Provide the [x, y] coordinate of the cell's center where the given text is located.  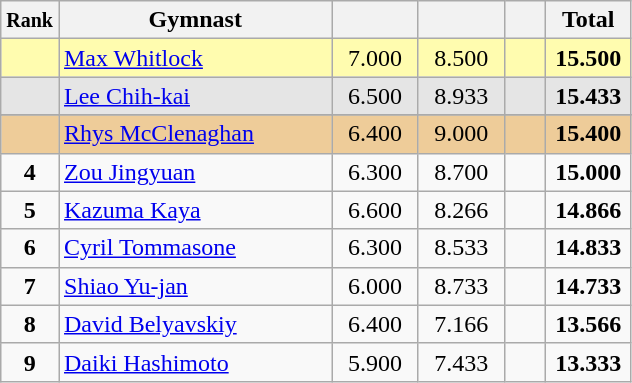
8 [30, 324]
15.433 [588, 96]
Zou Jingyuan [195, 172]
8.933 [461, 96]
15.400 [588, 134]
9.000 [461, 134]
6.600 [375, 210]
Daiki Hashimoto [195, 362]
5.900 [375, 362]
4 [30, 172]
8.266 [461, 210]
8.533 [461, 248]
Lee Chih-kai [195, 96]
14.833 [588, 248]
Gymnast [195, 20]
7.433 [461, 362]
13.566 [588, 324]
14.733 [588, 286]
8.733 [461, 286]
5 [30, 210]
7.166 [461, 324]
8.700 [461, 172]
14.866 [588, 210]
Max Whitlock [195, 58]
15.500 [588, 58]
6.500 [375, 96]
Total [588, 20]
Rank [30, 20]
David Belyavskiy [195, 324]
6 [30, 248]
Shiao Yu-jan [195, 286]
7 [30, 286]
9 [30, 362]
7.000 [375, 58]
8.500 [461, 58]
Cyril Tommasone [195, 248]
13.333 [588, 362]
Kazuma Kaya [195, 210]
6.000 [375, 286]
15.000 [588, 172]
Rhys McClenaghan [195, 134]
